Search for the cell housing the specified text and yield its [x, y] center coordinate. 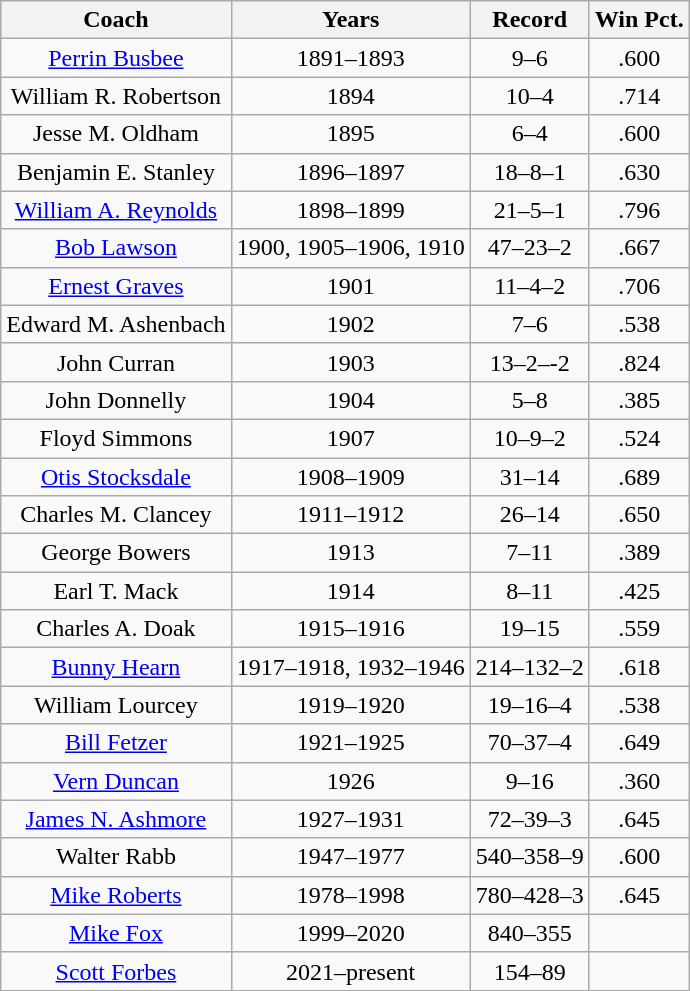
840–355 [530, 933]
.425 [639, 591]
Scott Forbes [116, 971]
1908–1909 [350, 477]
Bill Fetzer [116, 743]
William R. Robertson [116, 96]
10–9–2 [530, 438]
1894 [350, 96]
154–89 [530, 971]
.667 [639, 248]
1891–1893 [350, 58]
540–358–9 [530, 857]
Bunny Hearn [116, 667]
31–14 [530, 477]
.714 [639, 96]
2021–present [350, 971]
1895 [350, 134]
Record [530, 20]
Win Pct. [639, 20]
1919–1920 [350, 705]
Years [350, 20]
47–23–2 [530, 248]
1947–1977 [350, 857]
19–16–4 [530, 705]
1927–1931 [350, 819]
.796 [639, 210]
Charles A. Doak [116, 629]
Ernest Graves [116, 286]
Vern Duncan [116, 781]
6–4 [530, 134]
Walter Rabb [116, 857]
William A. Reynolds [116, 210]
1913 [350, 553]
1915–1916 [350, 629]
John Donnelly [116, 400]
.618 [639, 667]
1903 [350, 362]
1900, 1905–1906, 1910 [350, 248]
10–4 [530, 96]
1999–2020 [350, 933]
1917–1918, 1932–1946 [350, 667]
9–16 [530, 781]
Coach [116, 20]
1898–1899 [350, 210]
1978–1998 [350, 895]
8–11 [530, 591]
.360 [639, 781]
.389 [639, 553]
Mike Fox [116, 933]
70–37–4 [530, 743]
19–15 [530, 629]
.824 [639, 362]
1914 [350, 591]
1911–1912 [350, 515]
.649 [639, 743]
James N. Ashmore [116, 819]
.385 [639, 400]
Floyd Simmons [116, 438]
214–132–2 [530, 667]
John Curran [116, 362]
18–8–1 [530, 172]
72–39–3 [530, 819]
Bob Lawson [116, 248]
.524 [639, 438]
780–428–3 [530, 895]
11–4–2 [530, 286]
1904 [350, 400]
.689 [639, 477]
1926 [350, 781]
1921–1925 [350, 743]
Edward M. Ashenbach [116, 324]
Earl T. Mack [116, 591]
7–11 [530, 553]
George Bowers [116, 553]
Jesse M. Oldham [116, 134]
9–6 [530, 58]
7–6 [530, 324]
1902 [350, 324]
5–8 [530, 400]
21–5–1 [530, 210]
.630 [639, 172]
Perrin Busbee [116, 58]
Benjamin E. Stanley [116, 172]
.650 [639, 515]
1901 [350, 286]
Otis Stocksdale [116, 477]
Mike Roberts [116, 895]
1896–1897 [350, 172]
13–2–-2 [530, 362]
William Lourcey [116, 705]
.559 [639, 629]
.706 [639, 286]
Charles M. Clancey [116, 515]
26–14 [530, 515]
1907 [350, 438]
